Provide the [X, Y] coordinate of the cell's center where the given text is located.  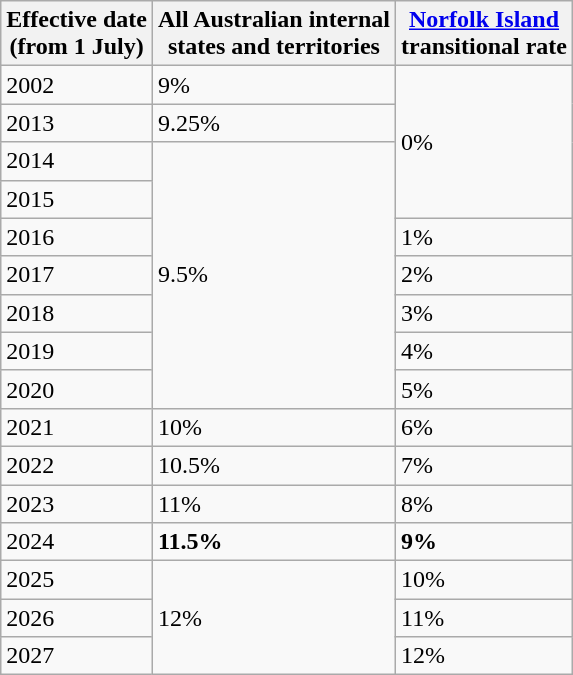
0% [484, 142]
Norfolk Islandtransitional rate [484, 34]
9.25% [274, 123]
10.5% [274, 465]
2018 [77, 313]
2002 [77, 85]
2% [484, 275]
7% [484, 465]
Effective date(from 1 July) [77, 34]
9.5% [274, 275]
2013 [77, 123]
2016 [77, 237]
2015 [77, 199]
3% [484, 313]
1% [484, 237]
4% [484, 351]
2020 [77, 389]
2019 [77, 351]
2021 [77, 427]
All Australian internalstates and territories [274, 34]
2023 [77, 503]
2026 [77, 618]
6% [484, 427]
5% [484, 389]
8% [484, 503]
2024 [77, 542]
11.5% [274, 542]
2027 [77, 656]
2022 [77, 465]
2025 [77, 580]
2017 [77, 275]
2014 [77, 161]
